Search for the cell housing the specified text and yield its [X, Y] center coordinate. 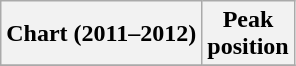
Chart (2011–2012) [102, 34]
Peakposition [248, 34]
